Determine the [x, y] coordinate at the center of the cell enclosing the given text.  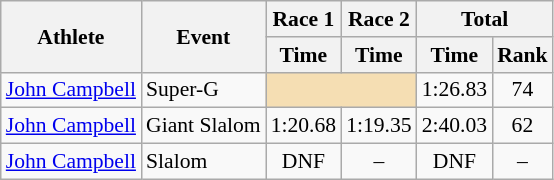
Total [485, 19]
Athlete [71, 36]
Slalom [204, 162]
2:40.03 [454, 126]
Race 2 [378, 19]
Rank [522, 55]
1:20.68 [304, 126]
Giant Slalom [204, 126]
62 [522, 126]
1:19.35 [378, 126]
1:26.83 [454, 90]
74 [522, 90]
Race 1 [304, 19]
Super-G [204, 90]
Event [204, 36]
